Pinpoint the cell where the given text exists, returning its (x, y) midpoint coordinate. 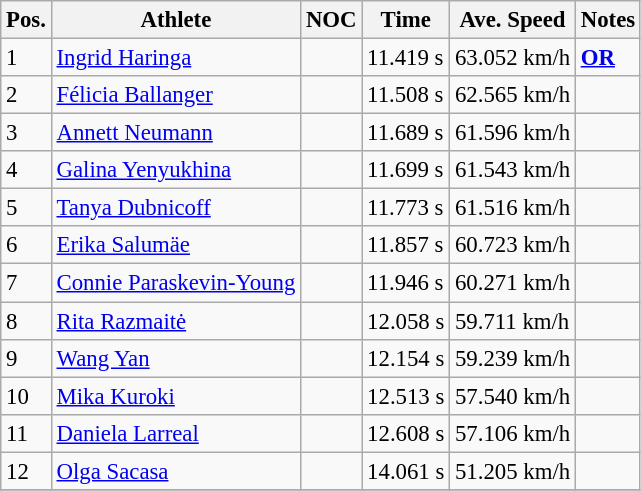
NOC (332, 20)
12.154 s (406, 358)
60.271 km/h (513, 283)
11.773 s (406, 208)
59.239 km/h (513, 358)
8 (26, 321)
57.106 km/h (513, 433)
4 (26, 170)
11.508 s (406, 95)
59.711 km/h (513, 321)
11.946 s (406, 283)
61.516 km/h (513, 208)
12.058 s (406, 321)
5 (26, 208)
14.061 s (406, 471)
11 (26, 433)
1 (26, 58)
51.205 km/h (513, 471)
Ingrid Haringa (176, 58)
57.540 km/h (513, 396)
Rita Razmaitė (176, 321)
6 (26, 245)
Notes (608, 20)
9 (26, 358)
Athlete (176, 20)
Olga Sacasa (176, 471)
12.608 s (406, 433)
Erika Salumäe (176, 245)
61.543 km/h (513, 170)
63.052 km/h (513, 58)
12 (26, 471)
Annett Neumann (176, 133)
Pos. (26, 20)
Connie Paraskevin-Young (176, 283)
Félicia Ballanger (176, 95)
60.723 km/h (513, 245)
3 (26, 133)
12.513 s (406, 396)
10 (26, 396)
11.689 s (406, 133)
11.699 s (406, 170)
Ave. Speed (513, 20)
Daniela Larreal (176, 433)
61.596 km/h (513, 133)
62.565 km/h (513, 95)
OR (608, 58)
2 (26, 95)
Mika Kuroki (176, 396)
Tanya Dubnicoff (176, 208)
11.857 s (406, 245)
11.419 s (406, 58)
Wang Yan (176, 358)
7 (26, 283)
Time (406, 20)
Galina Yenyukhina (176, 170)
